Find where the given text appears and provide that cell's center as (X, Y) coordinate. 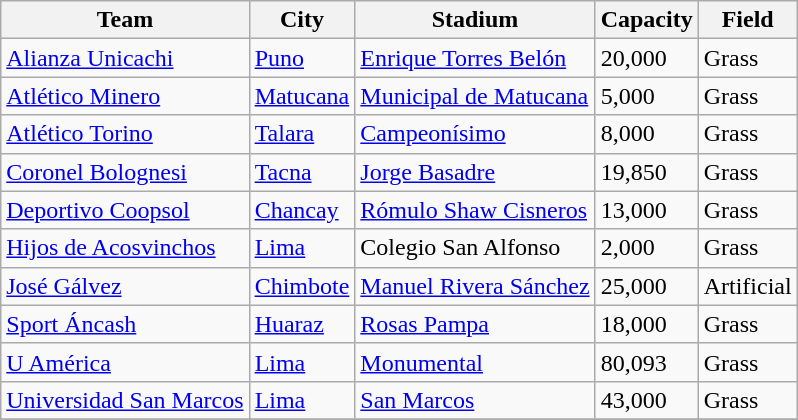
Hijos de Acosvinchos (125, 248)
Capacity (646, 20)
Deportivo Coopsol (125, 210)
Field (748, 20)
Enrique Torres Belón (475, 58)
43,000 (646, 400)
Jorge Basadre (475, 172)
Matucana (302, 96)
8,000 (646, 134)
Monumental (475, 362)
18,000 (646, 324)
José Gálvez (125, 286)
Rómulo Shaw Cisneros (475, 210)
20,000 (646, 58)
13,000 (646, 210)
Campeonísimo (475, 134)
Atlético Torino (125, 134)
Tacna (302, 172)
Atlético Minero (125, 96)
U América (125, 362)
San Marcos (475, 400)
Sport Áncash (125, 324)
Municipal de Matucana (475, 96)
Stadium (475, 20)
City (302, 20)
19,850 (646, 172)
Universidad San Marcos (125, 400)
Team (125, 20)
Talara (302, 134)
Chancay (302, 210)
Alianza Unicachi (125, 58)
Manuel Rivera Sánchez (475, 286)
25,000 (646, 286)
Chimbote (302, 286)
Artificial (748, 286)
Huaraz (302, 324)
5,000 (646, 96)
Colegio San Alfonso (475, 248)
Puno (302, 58)
80,093 (646, 362)
2,000 (646, 248)
Coronel Bolognesi (125, 172)
Rosas Pampa (475, 324)
